Identify which cell holds the provided text, then report its [x, y] central coordinate. 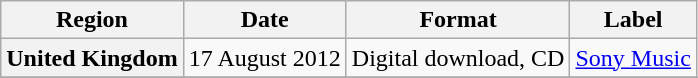
United Kingdom [92, 58]
Label [633, 20]
Format [458, 20]
Region [92, 20]
Digital download, CD [458, 58]
17 August 2012 [264, 58]
Sony Music [633, 58]
Date [264, 20]
